Capture the cell that displays the provided text and extract its [x, y] central coordinate. 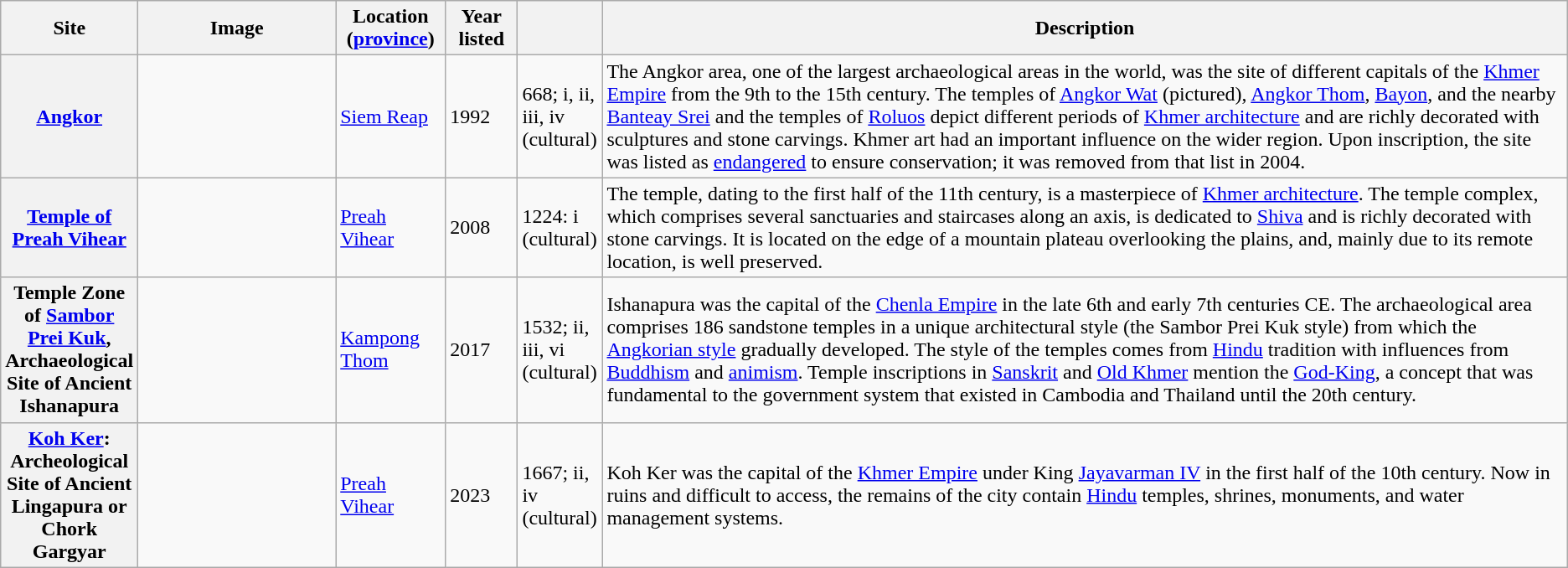
1224: i (cultural) [560, 228]
Description [1085, 28]
1532; ii, iii, vi (cultural) [560, 350]
2017 [482, 350]
Temple Zone of Sambor Prei Kuk, Archaeological Site of Ancient Ishanapura [70, 350]
2023 [482, 494]
Site [70, 28]
Koh Ker: Archeological Site of Ancient Lingapura or Chork Gargyar [70, 494]
Year listed [482, 28]
1992 [482, 116]
Image [237, 28]
Location (province) [390, 28]
Temple of Preah Vihear [70, 228]
668; i, ii, iii, iv (cultural) [560, 116]
2008 [482, 228]
Kampong Thom [390, 350]
1667; ii, iv (cultural) [560, 494]
Siem Reap [390, 116]
Angkor [70, 116]
